Detect which cell encompasses the target text, then output its [x, y] center coordinate. 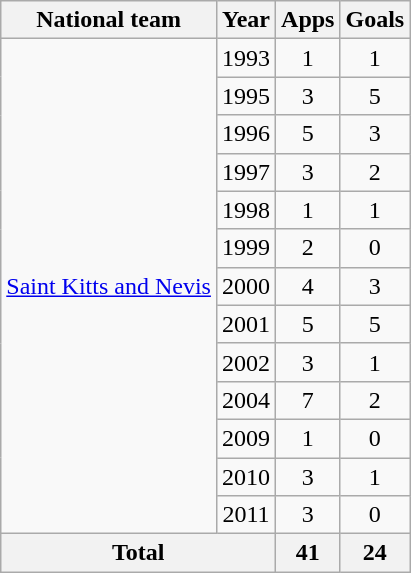
Goals [375, 20]
7 [308, 400]
2011 [246, 515]
1996 [246, 134]
24 [375, 553]
2000 [246, 286]
2004 [246, 400]
1993 [246, 58]
2001 [246, 324]
Saint Kitts and Nevis [109, 286]
41 [308, 553]
Total [138, 553]
1995 [246, 96]
National team [109, 20]
Year [246, 20]
2009 [246, 438]
1998 [246, 210]
4 [308, 286]
1999 [246, 248]
2010 [246, 477]
2002 [246, 362]
Apps [308, 20]
1997 [246, 172]
